From the cell containing the given text, extract its center point as (x, y) coordinate. 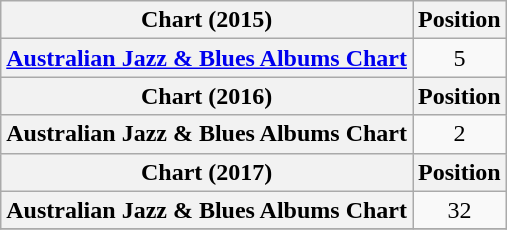
Chart (2016) (207, 96)
Chart (2017) (207, 172)
32 (459, 210)
Chart (2015) (207, 20)
5 (459, 58)
2 (459, 134)
